Output the (x, y) coordinate of the center of the cell containing the given text.  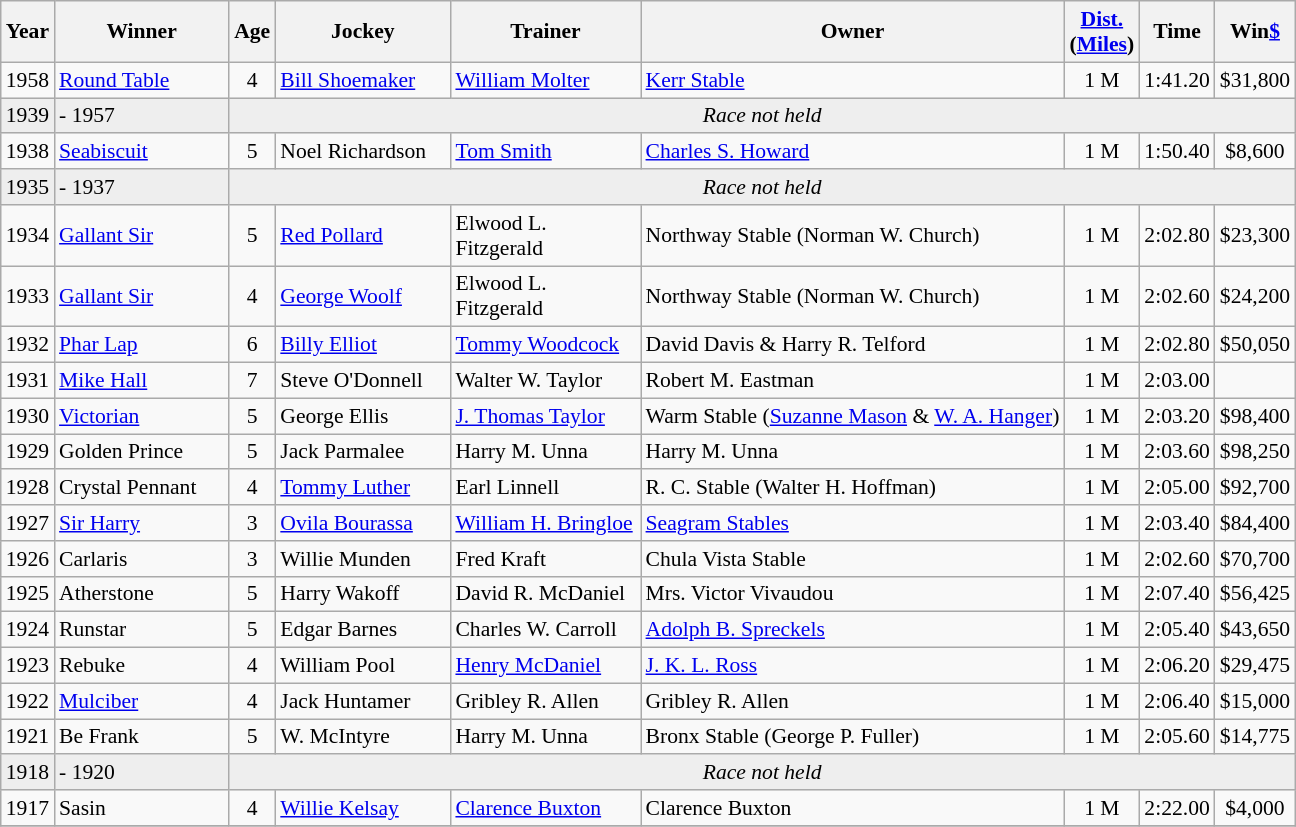
Earl Linnell (545, 488)
6 (252, 345)
Harry Wakoff (362, 594)
$29,475 (1255, 666)
Billy Elliot (362, 345)
George Ellis (362, 416)
Trainer (545, 32)
$98,250 (1255, 452)
1932 (28, 345)
$92,700 (1255, 488)
William Molter (545, 80)
Winner (142, 32)
Win$ (1255, 32)
Sir Harry (142, 523)
Adolph B. Spreckels (853, 630)
W. McIntyre (362, 737)
- 1957 (142, 116)
1929 (28, 452)
Walter W. Taylor (545, 381)
Steve O'Donnell (362, 381)
Henry McDaniel (545, 666)
2:07.40 (1176, 594)
Noel Richardson (362, 152)
Victorian (142, 416)
Jockey (362, 32)
Red Pollard (362, 236)
Kerr Stable (853, 80)
1933 (28, 296)
$14,775 (1255, 737)
$8,600 (1255, 152)
Crystal Pennant (142, 488)
$24,200 (1255, 296)
Tommy Luther (362, 488)
J. Thomas Taylor (545, 416)
- 1937 (142, 187)
Dist. (Miles) (1102, 32)
Bronx Stable (George P. Fuller) (853, 737)
$4,000 (1255, 808)
Phar Lap (142, 345)
1:50.40 (1176, 152)
2:03.20 (1176, 416)
$15,000 (1255, 701)
R. C. Stable (Walter H. Hoffman) (853, 488)
1925 (28, 594)
Be Frank (142, 737)
Age (252, 32)
Jack Parmalee (362, 452)
Jack Huntamer (362, 701)
Sasin (142, 808)
1:41.20 (1176, 80)
1958 (28, 80)
Charles W. Carroll (545, 630)
1924 (28, 630)
$84,400 (1255, 523)
Mulciber (142, 701)
2:06.20 (1176, 666)
Runstar (142, 630)
Year (28, 32)
1935 (28, 187)
7 (252, 381)
2:03.00 (1176, 381)
1921 (28, 737)
David R. McDaniel (545, 594)
$43,650 (1255, 630)
2:06.40 (1176, 701)
$50,050 (1255, 345)
Rebuke (142, 666)
1918 (28, 773)
2:05.60 (1176, 737)
Seabiscuit (142, 152)
George Woolf (362, 296)
Charles S. Howard (853, 152)
2:03.60 (1176, 452)
Tommy Woodcock (545, 345)
1923 (28, 666)
Carlaris (142, 559)
David Davis & Harry R. Telford (853, 345)
Time (1176, 32)
$70,700 (1255, 559)
1927 (28, 523)
Mike Hall (142, 381)
1930 (28, 416)
Tom Smith (545, 152)
Willie Kelsay (362, 808)
Warm Stable (Suzanne Mason & W. A. Hanger) (853, 416)
William Pool (362, 666)
1939 (28, 116)
$31,800 (1255, 80)
William H. Bringloe (545, 523)
Owner (853, 32)
Seagram Stables (853, 523)
Robert M. Eastman (853, 381)
J. K. L. Ross (853, 666)
Atherstone (142, 594)
1917 (28, 808)
$23,300 (1255, 236)
1931 (28, 381)
Chula Vista Stable (853, 559)
Mrs. Victor Vivaudou (853, 594)
$98,400 (1255, 416)
2:22.00 (1176, 808)
1938 (28, 152)
1928 (28, 488)
$56,425 (1255, 594)
2:05.40 (1176, 630)
Bill Shoemaker (362, 80)
1934 (28, 236)
1922 (28, 701)
Ovila Bourassa (362, 523)
Golden Prince (142, 452)
2:05.00 (1176, 488)
- 1920 (142, 773)
Willie Munden (362, 559)
Fred Kraft (545, 559)
1926 (28, 559)
Edgar Barnes (362, 630)
Round Table (142, 80)
2:03.40 (1176, 523)
